Locate the cell with the specified text and output its [x, y] center coordinate. 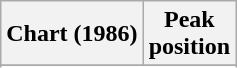
Chart (1986) [72, 34]
Peakposition [189, 34]
